Extract the [x, y] coordinate from the center of the cell holding the provided text.  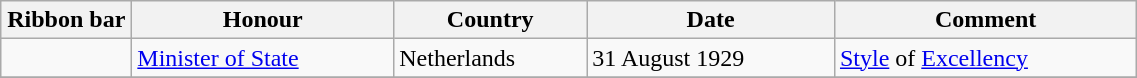
Netherlands [490, 58]
Style of Excellency [985, 58]
Comment [985, 20]
Minister of State [263, 58]
Country [490, 20]
31 August 1929 [711, 58]
Ribbon bar [66, 20]
Date [711, 20]
Honour [263, 20]
